Detect which cell encompasses the target text, then output its (X, Y) center coordinate. 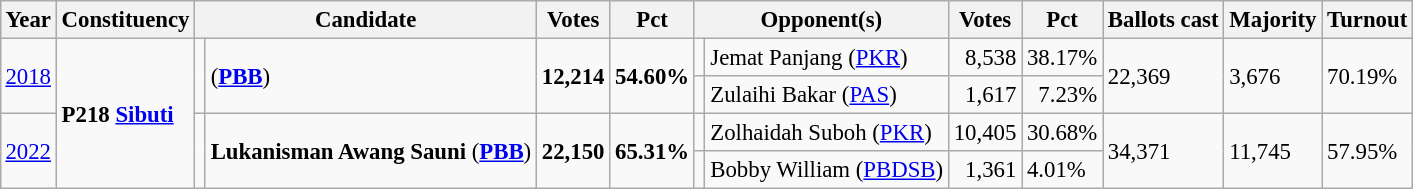
Majority (1273, 20)
34,371 (1162, 152)
Constituency (125, 20)
Zolhaidah Suboh (PKR) (826, 133)
Lukanisman Awang Sauni (PBB) (370, 152)
P218 Sibuti (125, 113)
2018 (28, 76)
(PBB) (370, 76)
Year (28, 20)
Zulaihi Bakar (PAS) (826, 95)
57.95% (1368, 152)
1,617 (984, 95)
7.23% (1062, 95)
8,538 (984, 57)
4.01% (1062, 170)
65.31% (652, 152)
30.68% (1062, 133)
Ballots cast (1162, 20)
11,745 (1273, 152)
Jemat Panjang (PKR) (826, 57)
54.60% (652, 76)
3,676 (1273, 76)
Opponent(s) (821, 20)
Candidate (366, 20)
22,369 (1162, 76)
Bobby William (PBDSB) (826, 170)
38.17% (1062, 57)
70.19% (1368, 76)
2022 (28, 152)
Turnout (1368, 20)
1,361 (984, 170)
22,150 (574, 152)
12,214 (574, 76)
10,405 (984, 133)
